Detect which cell encompasses the target text, then output its [X, Y] center coordinate. 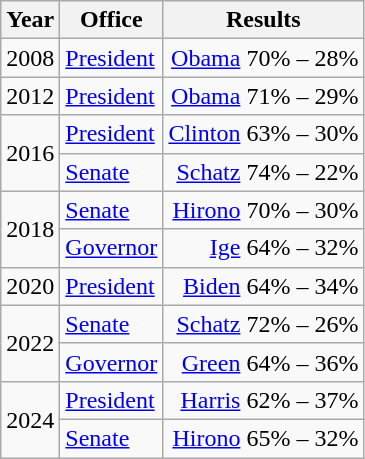
Hirono 70% – 30% [264, 210]
Obama 70% – 28% [264, 58]
Obama 71% – 29% [264, 96]
Schatz 72% – 26% [264, 324]
2012 [30, 96]
2024 [30, 419]
2016 [30, 153]
Office [112, 20]
Hirono 65% – 32% [264, 438]
Ige 64% – 32% [264, 248]
Results [264, 20]
Schatz 74% – 22% [264, 172]
Year [30, 20]
Green 64% – 36% [264, 362]
2020 [30, 286]
Harris 62% – 37% [264, 400]
Clinton 63% – 30% [264, 134]
Biden 64% – 34% [264, 286]
2022 [30, 343]
2008 [30, 58]
2018 [30, 229]
